Output the (X, Y) coordinate of the center of the cell containing the given text.  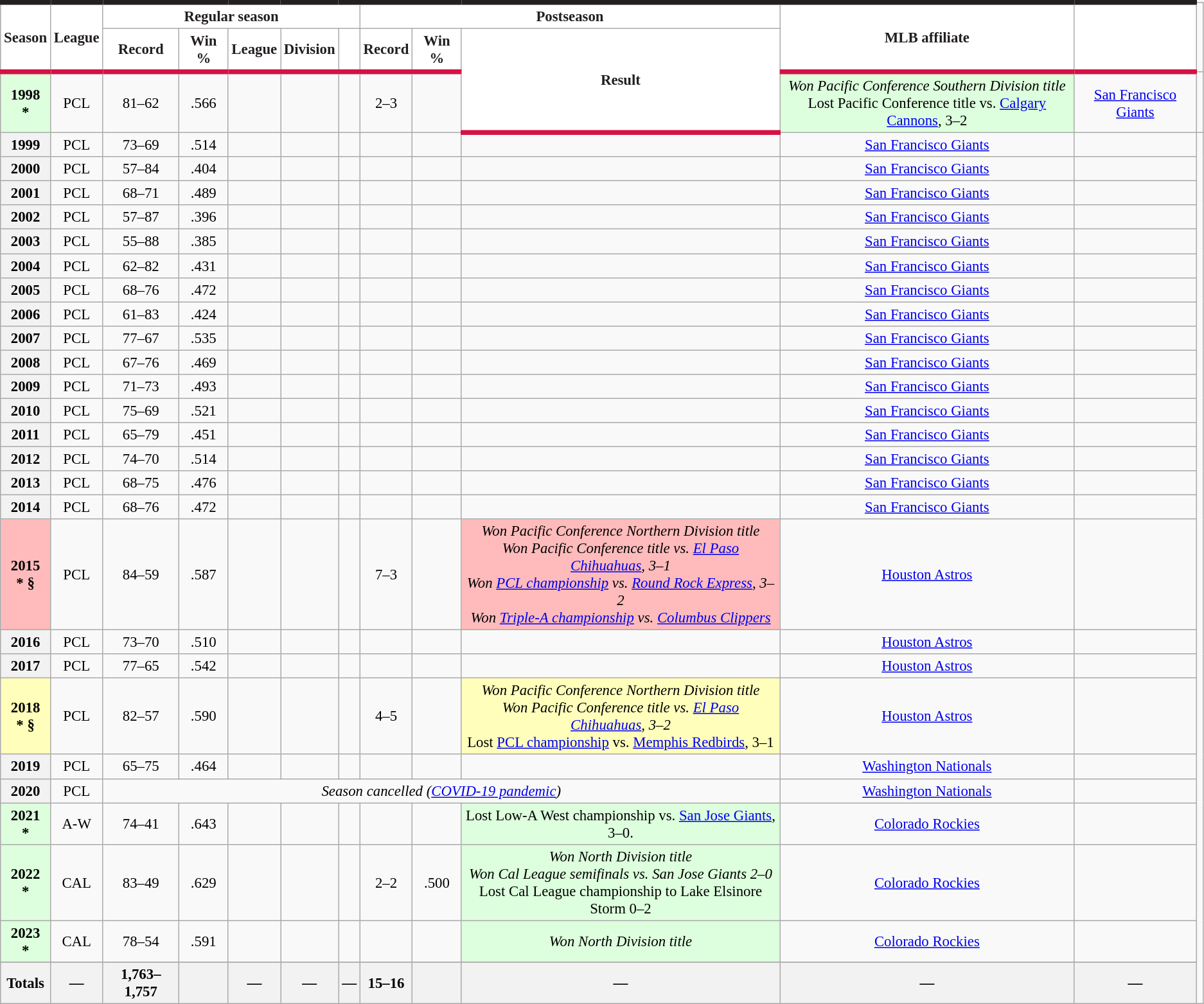
.404 (204, 169)
Season (26, 37)
2020 (26, 791)
73–69 (141, 145)
2011 (26, 435)
.510 (204, 642)
2023* (26, 942)
Won North Division title (621, 942)
MLB affiliate (927, 37)
81–62 (141, 103)
68–75 (141, 483)
78–54 (141, 942)
1998* (26, 103)
2014 (26, 507)
.629 (204, 883)
82–57 (141, 717)
Division (310, 51)
.451 (204, 435)
.643 (204, 823)
2001 (26, 193)
15–16 (385, 983)
2006 (26, 314)
68–71 (141, 193)
Season cancelled (COVID-19 pandemic) (441, 791)
A-W (76, 823)
.469 (204, 362)
.590 (204, 717)
.396 (204, 218)
57–87 (141, 218)
57–84 (141, 169)
.385 (204, 242)
2003 (26, 242)
Won Pacific Conference Southern Division titleLost Pacific Conference title vs. Calgary Cannons, 3–2 (927, 103)
1,763–1,757 (141, 983)
2009 (26, 387)
.500 (437, 883)
55–88 (141, 242)
Won Pacific Conference Northern Division titleWon Pacific Conference title vs. El Paso Chihuahuas, 3–2Lost PCL championship vs. Memphis Redbirds, 3–1 (621, 717)
2010 (26, 410)
75–69 (141, 410)
.424 (204, 314)
2016 (26, 642)
.587 (204, 574)
77–67 (141, 338)
Result (621, 81)
2004 (26, 266)
2–3 (385, 103)
.476 (204, 483)
83–49 (141, 883)
65–79 (141, 435)
62–82 (141, 266)
.591 (204, 942)
61–83 (141, 314)
4–5 (385, 717)
2022* (26, 883)
.535 (204, 338)
65–75 (141, 767)
.493 (204, 387)
Regular season (231, 15)
2–2 (385, 883)
2015* § (26, 574)
2007 (26, 338)
2019 (26, 767)
2013 (26, 483)
2008 (26, 362)
2000 (26, 169)
2012 (26, 459)
Won North Division titleWon Cal League semifinals vs. San Jose Giants 2–0Lost Cal League championship to Lake Elsinore Storm 0–2 (621, 883)
2018* § (26, 717)
67–76 (141, 362)
73–70 (141, 642)
7–3 (385, 574)
74–70 (141, 459)
2002 (26, 218)
77–65 (141, 666)
84–59 (141, 574)
74–41 (141, 823)
.464 (204, 767)
.542 (204, 666)
2021* (26, 823)
1999 (26, 145)
.566 (204, 103)
Postseason (569, 15)
71–73 (141, 387)
.431 (204, 266)
.521 (204, 410)
Totals (26, 983)
Lost Low-A West championship vs. San Jose Giants, 3–0. (621, 823)
2005 (26, 290)
.489 (204, 193)
2017 (26, 666)
